Output the (X, Y) coordinate of the center of the cell containing the given text.  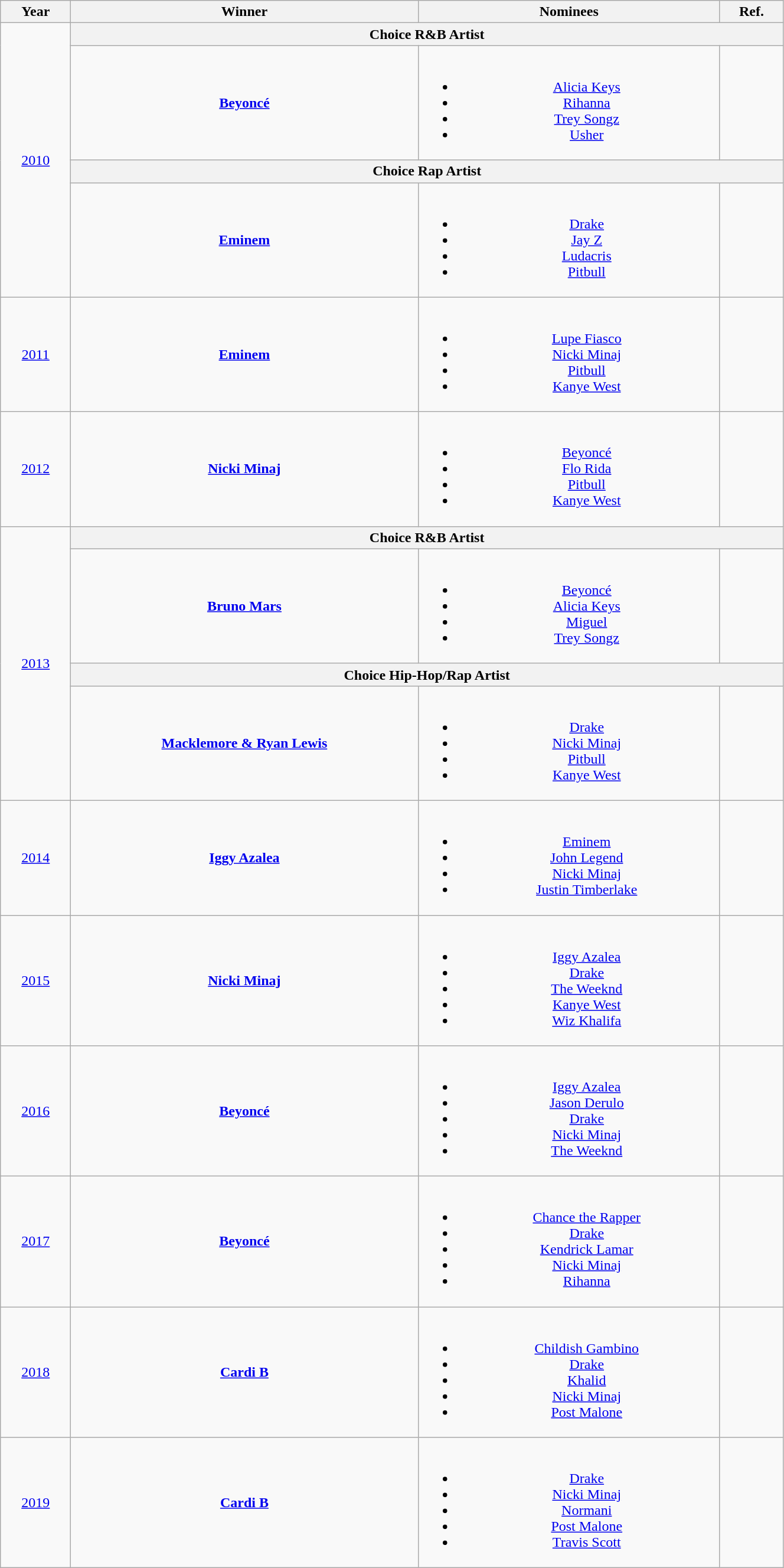
Winner (244, 12)
DrakeNicki MinajPitbullKanye West (569, 743)
2013 (35, 663)
2017 (35, 1241)
Bruno Mars (244, 606)
Lupe FiascoNicki MinajPitbullKanye West (569, 354)
2012 (35, 469)
2011 (35, 354)
2010 (35, 160)
2019 (35, 1502)
EminemJohn LegendNicki MinajJustin Timberlake (569, 858)
2014 (35, 858)
DrakeJay ZLudacrisPitbull (569, 240)
Year (35, 12)
2018 (35, 1373)
BeyoncéAlicia KeysMiguelTrey Songz (569, 606)
Alicia KeysRihannaTrey SongzUsher (569, 103)
2016 (35, 1111)
Iggy AzaleaDrakeThe WeekndKanye WestWiz Khalifa (569, 980)
Macklemore & Ryan Lewis (244, 743)
Iggy AzaleaJason DeruloDrakeNicki MinajThe Weeknd (569, 1111)
Choice Rap Artist (427, 171)
Childish GambinoDrakeKhalidNicki MinajPost Malone (569, 1373)
DrakeNicki MinajNormaniPost MaloneTravis Scott (569, 1502)
Nominees (569, 12)
Ref. (751, 12)
Choice Hip-Hop/Rap Artist (427, 674)
Chance the RapperDrakeKendrick LamarNicki MinajRihanna (569, 1241)
Iggy Azalea (244, 858)
BeyoncéFlo RidaPitbullKanye West (569, 469)
2015 (35, 980)
